From the cell containing the given text, extract its center point as [X, Y] coordinate. 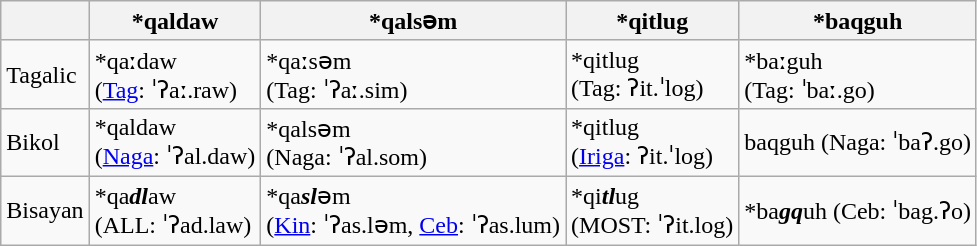
*qitlug(MOST: ˈʔit.log) [652, 210]
*bagquh (Ceb: ˈbag.ʔo) [858, 210]
*qaːsəm(Tag: ˈʔaː.sim) [414, 74]
Bisayan [45, 210]
*qalsəm [414, 21]
Bikol [45, 142]
*qaːdaw(Tag: ˈʔaː.raw) [175, 74]
*qasləm(Kin: ˈʔas.ləm, Ceb: ˈʔas.lum) [414, 210]
*qaldaw(Naga: ˈʔal.daw) [175, 142]
*qitlug [652, 21]
*qitlug(Iriga: ʔit.ˈlog) [652, 142]
*qaldaw [175, 21]
*baqguh [858, 21]
baqguh (Naga: ˈbaʔ.go) [858, 142]
*qadlaw(ALL: ˈʔad.law) [175, 210]
*qalsəm(Naga: ˈʔal.som) [414, 142]
*qitlug(Tag: ʔit.ˈlog) [652, 74]
*baːguh(Tag: ˈbaː.go) [858, 74]
Tagalic [45, 74]
